Return (x, y) of the center of cell containing provided text 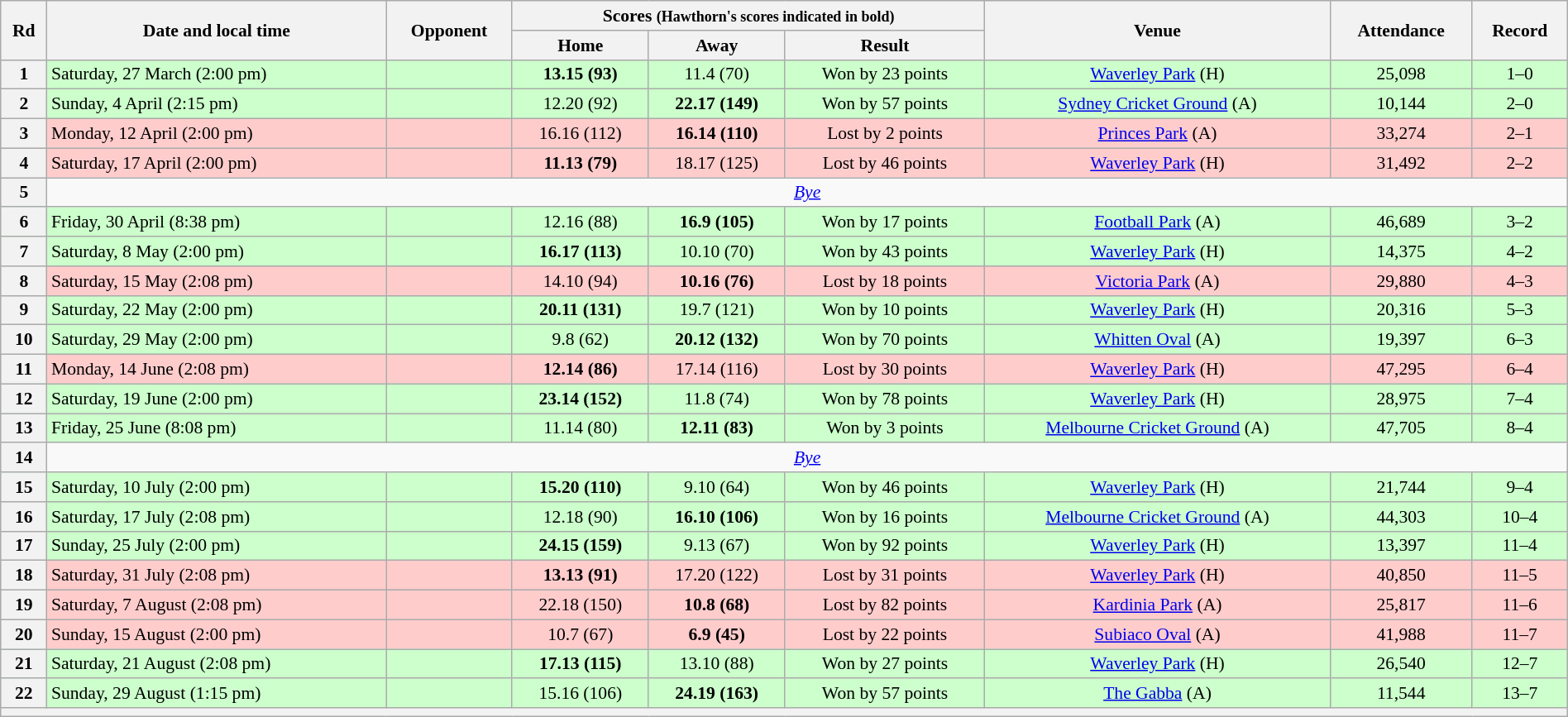
19.7 (121) (716, 310)
47,705 (1401, 428)
5–3 (1520, 310)
25,817 (1401, 605)
Saturday, 19 June (2:00 pm) (217, 399)
20 (24, 634)
9 (24, 310)
31,492 (1401, 163)
11–4 (1520, 546)
Saturday, 17 April (2:00 pm) (217, 163)
18.17 (125) (716, 163)
1–0 (1520, 74)
17.14 (116) (716, 370)
Subiaco Oval (A) (1158, 634)
Lost by 30 points (885, 370)
Victoria Park (A) (1158, 281)
Monday, 14 June (2:08 pm) (217, 370)
20.12 (132) (716, 340)
Friday, 30 April (8:38 pm) (217, 222)
Won by 3 points (885, 428)
11–5 (1520, 576)
Saturday, 27 March (2:00 pm) (217, 74)
41,988 (1401, 634)
14,375 (1401, 251)
Rd (24, 30)
Away (716, 45)
Won by 43 points (885, 251)
Football Park (A) (1158, 222)
15 (24, 487)
Result (885, 45)
11.4 (70) (716, 74)
5 (24, 193)
4–2 (1520, 251)
23.14 (152) (581, 399)
16.17 (113) (581, 251)
25,098 (1401, 74)
10 (24, 340)
Opponent (450, 30)
Sunday, 4 April (2:15 pm) (217, 104)
Record (1520, 30)
Home (581, 45)
12.11 (83) (716, 428)
22.18 (150) (581, 605)
12 (24, 399)
17.13 (115) (581, 664)
11,544 (1401, 694)
Saturday, 17 July (2:08 pm) (217, 517)
12–7 (1520, 664)
12.20 (92) (581, 104)
Sydney Cricket Ground (A) (1158, 104)
21,744 (1401, 487)
13.15 (93) (581, 74)
9.13 (67) (716, 546)
Won by 70 points (885, 340)
4 (24, 163)
10–4 (1520, 517)
Lost by 46 points (885, 163)
Lost by 18 points (885, 281)
13.13 (91) (581, 576)
Scores (Hawthorn's scores indicated in bold) (748, 16)
10.7 (67) (581, 634)
24.15 (159) (581, 546)
6–3 (1520, 340)
29,880 (1401, 281)
Won by 23 points (885, 74)
Lost by 22 points (885, 634)
Princes Park (A) (1158, 134)
11–6 (1520, 605)
11.13 (79) (581, 163)
Saturday, 21 August (2:08 pm) (217, 664)
16 (24, 517)
3–2 (1520, 222)
12.16 (88) (581, 222)
16.10 (106) (716, 517)
12.18 (90) (581, 517)
Lost by 82 points (885, 605)
11.14 (80) (581, 428)
18 (24, 576)
14 (24, 458)
2–1 (1520, 134)
Attendance (1401, 30)
33,274 (1401, 134)
22 (24, 694)
12.14 (86) (581, 370)
2 (24, 104)
17.20 (122) (716, 576)
Won by 16 points (885, 517)
Sunday, 29 August (1:15 pm) (217, 694)
Won by 78 points (885, 399)
6 (24, 222)
Won by 46 points (885, 487)
13,397 (1401, 546)
9.8 (62) (581, 340)
Lost by 31 points (885, 576)
17 (24, 546)
10.10 (70) (716, 251)
10.16 (76) (716, 281)
16.14 (110) (716, 134)
Whitten Oval (A) (1158, 340)
13 (24, 428)
Won by 27 points (885, 664)
Saturday, 7 August (2:08 pm) (217, 605)
28,975 (1401, 399)
16.16 (112) (581, 134)
Monday, 12 April (2:00 pm) (217, 134)
13.10 (88) (716, 664)
7 (24, 251)
9–4 (1520, 487)
Friday, 25 June (8:08 pm) (217, 428)
10,144 (1401, 104)
10.8 (68) (716, 605)
22.17 (149) (716, 104)
11.8 (74) (716, 399)
Saturday, 22 May (2:00 pm) (217, 310)
Sunday, 15 August (2:00 pm) (217, 634)
Saturday, 8 May (2:00 pm) (217, 251)
46,689 (1401, 222)
13–7 (1520, 694)
9.10 (64) (716, 487)
Saturday, 15 May (2:08 pm) (217, 281)
Saturday, 10 July (2:00 pm) (217, 487)
14.10 (94) (581, 281)
20,316 (1401, 310)
Lost by 2 points (885, 134)
11–7 (1520, 634)
Won by 10 points (885, 310)
8 (24, 281)
Venue (1158, 30)
11 (24, 370)
The Gabba (A) (1158, 694)
6.9 (45) (716, 634)
16.9 (105) (716, 222)
40,850 (1401, 576)
20.11 (131) (581, 310)
47,295 (1401, 370)
Kardinia Park (A) (1158, 605)
2–0 (1520, 104)
3 (24, 134)
Saturday, 29 May (2:00 pm) (217, 340)
Won by 92 points (885, 546)
44,303 (1401, 517)
8–4 (1520, 428)
21 (24, 664)
Saturday, 31 July (2:08 pm) (217, 576)
26,540 (1401, 664)
24.19 (163) (716, 694)
Date and local time (217, 30)
19,397 (1401, 340)
Sunday, 25 July (2:00 pm) (217, 546)
1 (24, 74)
4–3 (1520, 281)
Won by 17 points (885, 222)
15.16 (106) (581, 694)
7–4 (1520, 399)
2–2 (1520, 163)
6–4 (1520, 370)
15.20 (110) (581, 487)
19 (24, 605)
